Extract the (X, Y) coordinate from the center of the cell holding the provided text.  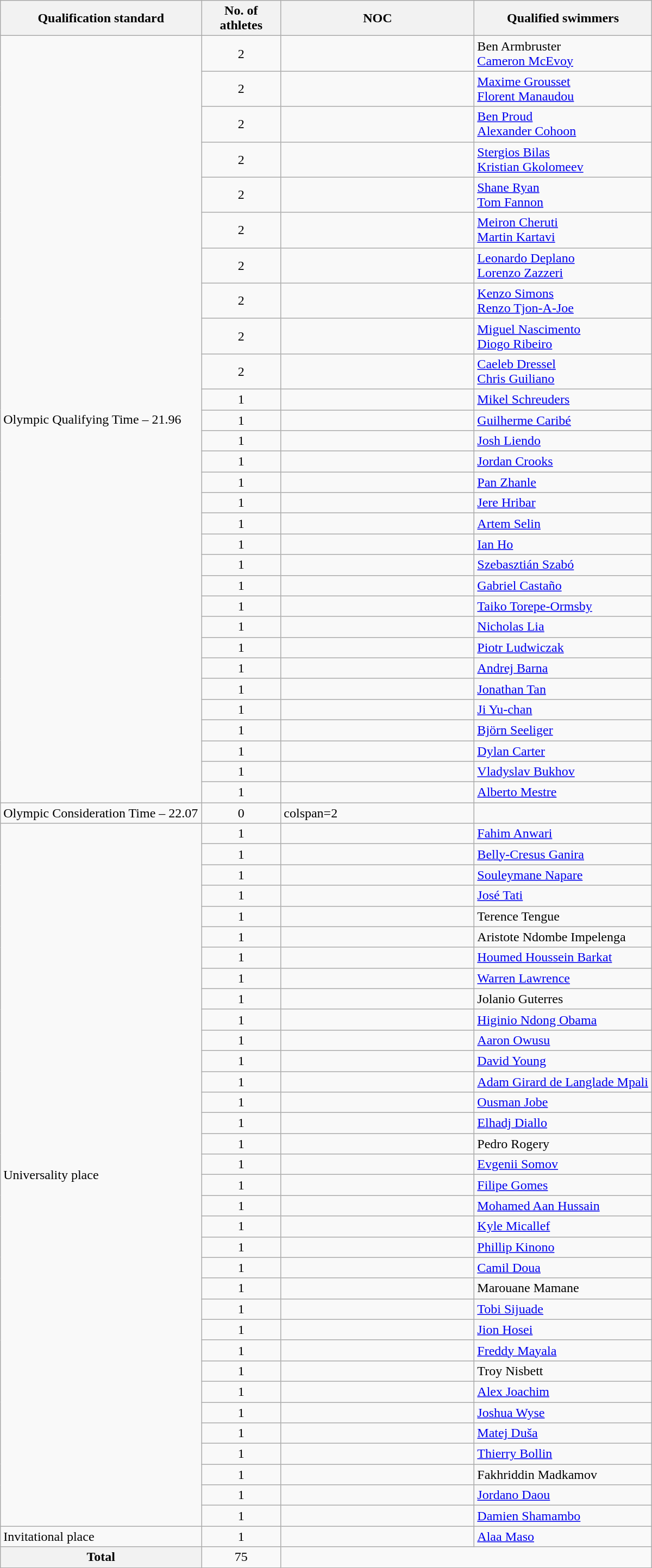
Caeleb DresselChris Guiliano (563, 371)
Jonathan Tan (563, 689)
Ian Ho (563, 544)
Qualified swimmers (563, 18)
Leonardo DeplanoLorenzo Zazzeri (563, 265)
Vladyslav Bukhov (563, 772)
Dylan Carter (563, 751)
Damien Shamambo (563, 1516)
Terence Tengue (563, 916)
Miguel NascimentoDiogo Ribeiro (563, 336)
Invitational place (101, 1536)
Marouane Mamane (563, 1288)
David Young (563, 1061)
Jordan Crooks (563, 462)
Andrej Barna (563, 668)
Freddy Mayala (563, 1350)
Maxime GroussetFlorent Manaudou (563, 89)
Warren Lawrence (563, 978)
Camil Doua (563, 1268)
Jere Hribar (563, 503)
Houmed Houssein Barkat (563, 958)
Adam Girard de Langlade Mpali (563, 1081)
Jion Hosei (563, 1330)
75 (241, 1557)
Ben ProudAlexander Cohoon (563, 124)
Total (101, 1557)
Matej Duša (563, 1433)
Mikel Schreuders (563, 399)
Piotr Ludwiczak (563, 647)
0 (241, 813)
Universality place (101, 1175)
Stergios BilasKristian Gkolomeev (563, 160)
Olympic Consideration Time – 22.07 (101, 813)
José Tati (563, 896)
Evgenii Somov (563, 1164)
Guilherme Caribé (563, 420)
Troy Nisbett (563, 1371)
Meiron CherutiMartin Kartavi (563, 230)
Thierry Bollin (563, 1454)
Artem Selin (563, 524)
Pan Zhanle (563, 482)
Ji Yu-chan (563, 709)
Taiko Torepe-Ormsby (563, 606)
Souleymane Napare (563, 875)
Nicholas Lia (563, 627)
Belly-Cresus Ganira (563, 854)
Alex Joachim (563, 1391)
Joshua Wyse (563, 1413)
Mohamed Aan Hussain (563, 1206)
Ousman Jobe (563, 1103)
Fahim Anwari (563, 834)
Elhadj Diallo (563, 1123)
Aaron Owusu (563, 1040)
colspan=2 (378, 813)
Pedro Rogery (563, 1144)
Jordano Daou (563, 1495)
Phillip Kinono (563, 1247)
NOC (378, 18)
Ben ArmbrusterCameron McEvoy (563, 53)
Fakhriddin Madkamov (563, 1475)
Aristote Ndombe Impelenga (563, 937)
Tobi Sijuade (563, 1309)
Josh Liendo (563, 441)
Björn Seeliger (563, 730)
Alaa Maso (563, 1536)
No. of athletes (241, 18)
Filipe Gomes (563, 1185)
Qualification standard (101, 18)
Kenzo SimonsRenzo Tjon-A-Joe (563, 301)
Shane RyanTom Fannon (563, 194)
Gabriel Castaño (563, 585)
Jolanio Guterres (563, 999)
Alberto Mestre (563, 792)
Higinio Ndong Obama (563, 1019)
Kyle Micallef (563, 1226)
Olympic Qualifying Time – 21.96 (101, 419)
Szebasztián Szabó (563, 565)
